Extract the [x, y] coordinate from the center of the cell holding the provided text.  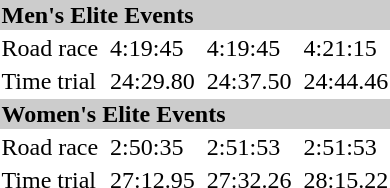
Women's Elite Events [195, 114]
Time trial [50, 81]
24:29.80 [153, 81]
2:50:35 [153, 147]
24:37.50 [249, 81]
Men's Elite Events [195, 15]
24:44.46 [346, 81]
4:21:15 [346, 48]
